For the text-containing cell, return its midpoint in [x, y] coordinate format. 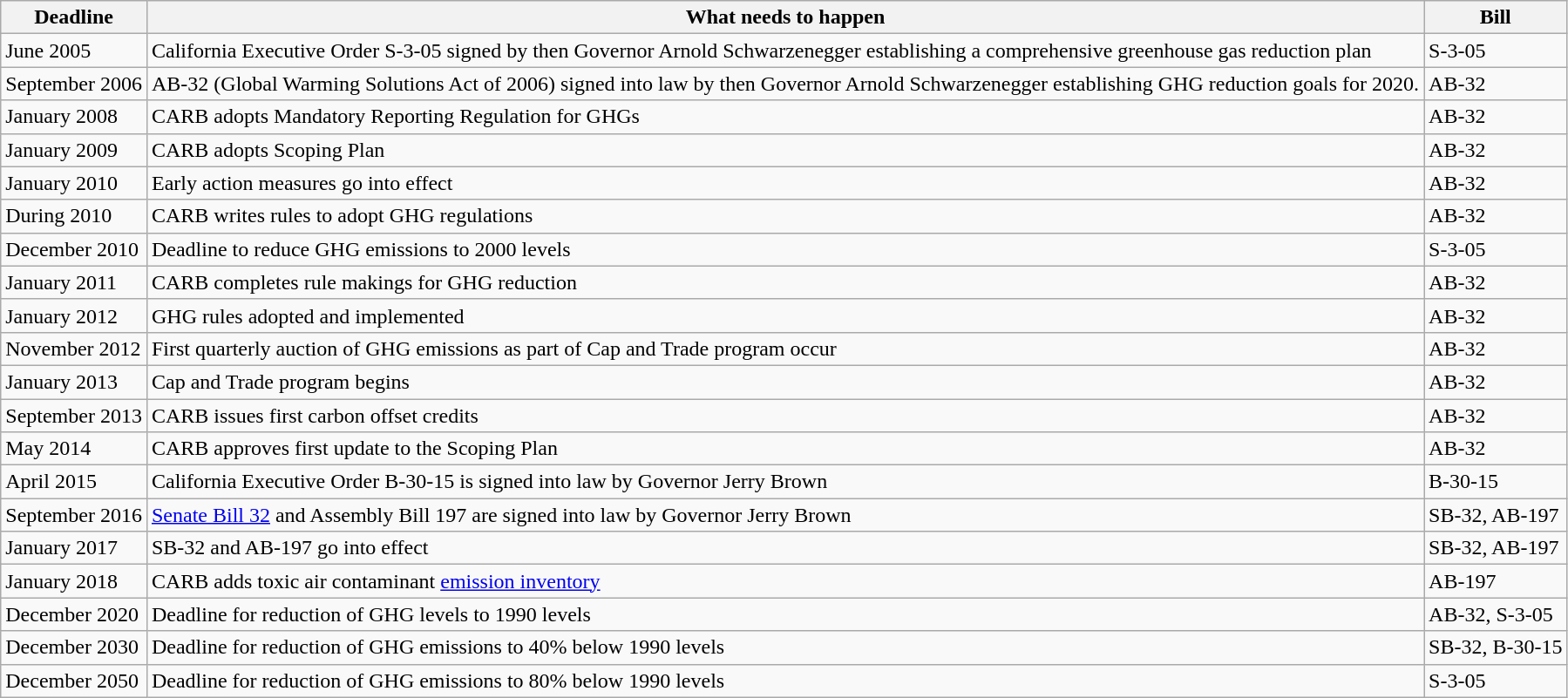
SB-32, B-30-15 [1496, 647]
May 2014 [74, 449]
June 2005 [74, 51]
B-30-15 [1496, 482]
January 2018 [74, 581]
CARB adopts Mandatory Reporting Regulation for GHGs [784, 117]
AB-197 [1496, 581]
CARB writes rules to adopt GHG regulations [784, 216]
What needs to happen [784, 17]
January 2009 [74, 150]
CARB approves first update to the Scoping Plan [784, 449]
California Executive Order B-30-15 is signed into law by Governor Jerry Brown [784, 482]
Deadline for reduction of GHG levels to 1990 levels [784, 614]
January 2011 [74, 282]
Deadline for reduction of GHG emissions to 80% below 1990 levels [784, 681]
CARB completes rule makings for GHG reduction [784, 282]
Deadline to reduce GHG emissions to 2000 levels [784, 249]
January 2012 [74, 315]
April 2015 [74, 482]
December 2050 [74, 681]
CARB adds toxic air contaminant emission inventory [784, 581]
Cap and Trade program begins [784, 382]
AB-32 (Global Warming Solutions Act of 2006) signed into law by then Governor Arnold Schwarzenegger establishing GHG reduction goals for 2020. [784, 84]
January 2017 [74, 548]
November 2012 [74, 349]
Senate Bill 32 and Assembly Bill 197 are signed into law by Governor Jerry Brown [784, 515]
September 2006 [74, 84]
January 2010 [74, 183]
Deadline for reduction of GHG emissions to 40% below 1990 levels [784, 647]
California Executive Order S-3-05 signed by then Governor Arnold Schwarzenegger establishing a comprehensive greenhouse gas reduction plan [784, 51]
AB-32, S-3-05 [1496, 614]
January 2013 [74, 382]
CARB adopts Scoping Plan [784, 150]
September 2016 [74, 515]
GHG rules adopted and implemented [784, 315]
SB-32 and AB-197 go into effect [784, 548]
December 2010 [74, 249]
First quarterly auction of GHG emissions as part of Cap and Trade program occur [784, 349]
CARB issues first carbon offset credits [784, 416]
December 2020 [74, 614]
December 2030 [74, 647]
Bill [1496, 17]
September 2013 [74, 416]
During 2010 [74, 216]
Deadline [74, 17]
January 2008 [74, 117]
Early action measures go into effect [784, 183]
